From the cell containing the given text, extract its center point as [x, y] coordinate. 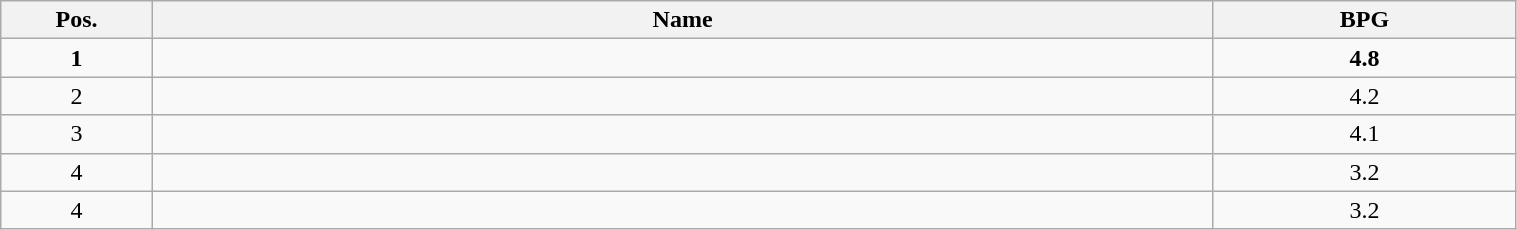
Pos. [77, 20]
3 [77, 134]
4.8 [1364, 58]
4.2 [1364, 96]
4.1 [1364, 134]
1 [77, 58]
BPG [1364, 20]
2 [77, 96]
Name [682, 20]
